Determine the (X, Y) coordinate at the center of the cell enclosing the given text.  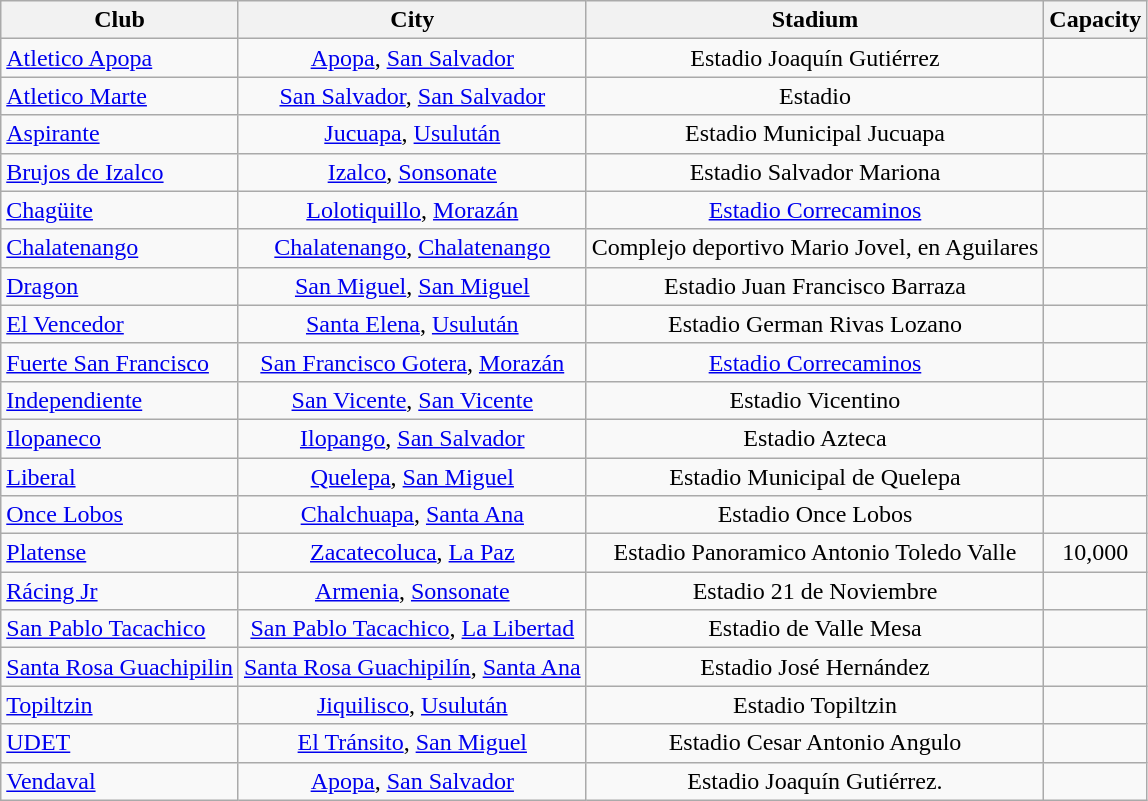
Vendaval (120, 781)
El Tránsito, San Miguel (412, 743)
Complejo deportivo Mario Jovel, en Aguilares (815, 248)
Chagüite (120, 210)
Atletico Apopa (120, 58)
Aspirante (120, 134)
Brujos de Izalco (120, 172)
San Francisco Gotera, Morazán (412, 362)
Estadio Joaquín Gutiérrez (815, 58)
Estadio Juan Francisco Barraza (815, 286)
Estadio Vicentino (815, 400)
UDET (120, 743)
Estadio Salvador Mariona (815, 172)
Capacity (1096, 20)
Quelepa, San Miguel (412, 477)
Chalchuapa, Santa Ana (412, 515)
El Vencedor (120, 324)
Estadio de Valle Mesa (815, 629)
Santa Elena, Usulután (412, 324)
Santa Rosa Guachipilin (120, 667)
Estadio José Hernández (815, 667)
Lolotiquillo, Morazán (412, 210)
Club (120, 20)
San Salvador, San Salvador (412, 96)
Liberal (120, 477)
Estadio Joaquín Gutiérrez. (815, 781)
Zacatecoluca, La Paz (412, 553)
Estadio Municipal de Quelepa (815, 477)
Estadio Azteca (815, 438)
Armenia, Sonsonate (412, 591)
Chalatenango, Chalatenango (412, 248)
Fuerte San Francisco (120, 362)
Jiquilisco, Usulután (412, 705)
Santa Rosa Guachipilín, Santa Ana (412, 667)
Topiltzin (120, 705)
City (412, 20)
Izalco, Sonsonate (412, 172)
Estadio (815, 96)
10,000 (1096, 553)
Platense (120, 553)
Independiente (120, 400)
Estadio Once Lobos (815, 515)
Atletico Marte (120, 96)
Estadio Municipal Jucuapa (815, 134)
Estadio German Rivas Lozano (815, 324)
San Pablo Tacachico (120, 629)
Once Lobos (120, 515)
San Vicente, San Vicente (412, 400)
Chalatenango (120, 248)
Ilopango, San Salvador (412, 438)
Stadium (815, 20)
Estadio Panoramico Antonio Toledo Valle (815, 553)
Dragon (120, 286)
San Miguel, San Miguel (412, 286)
Estadio Cesar Antonio Angulo (815, 743)
San Pablo Tacachico, La Libertad (412, 629)
Jucuapa, Usulután (412, 134)
Estadio 21 de Noviembre (815, 591)
Rácing Jr (120, 591)
Estadio Topiltzin (815, 705)
Ilopaneco (120, 438)
